Provide the [x, y] coordinate of the cell's center where the given text is located.  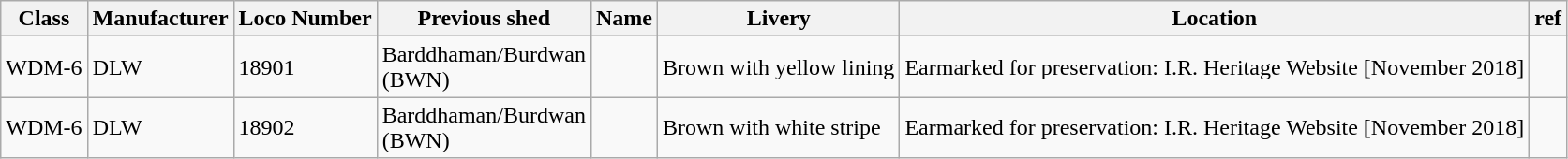
Loco Number [306, 19]
Previous shed [484, 19]
Manufacturer [160, 19]
Class [44, 19]
Location [1215, 19]
Name [624, 19]
Brown with white stripe [779, 127]
Brown with yellow lining [779, 67]
ref [1548, 19]
18901 [306, 67]
Livery [779, 19]
18902 [306, 127]
